Provide the [X, Y] coordinate of the cell's center where the given text is located.  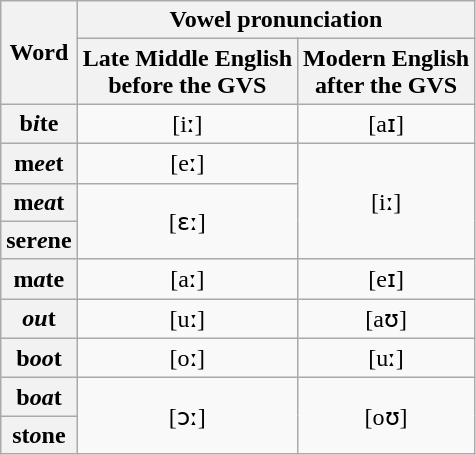
[oʊ] [386, 416]
[aː] [187, 279]
boot [39, 358]
bite [39, 124]
out [39, 319]
mate [39, 279]
meat [39, 202]
Vowel pronunciation [276, 20]
serene [39, 240]
[eɪ] [386, 279]
Modern Englishafter the GVS [386, 72]
meet [39, 163]
stone [39, 435]
[aɪ] [386, 124]
[oː] [187, 358]
Late Middle Englishbefore the GVS [187, 72]
[aʊ] [386, 319]
[eː] [187, 163]
[ɛː] [187, 221]
[ɔː] [187, 416]
boat [39, 397]
Word [39, 52]
